Detect which cell encompasses the target text, then output its (x, y) center coordinate. 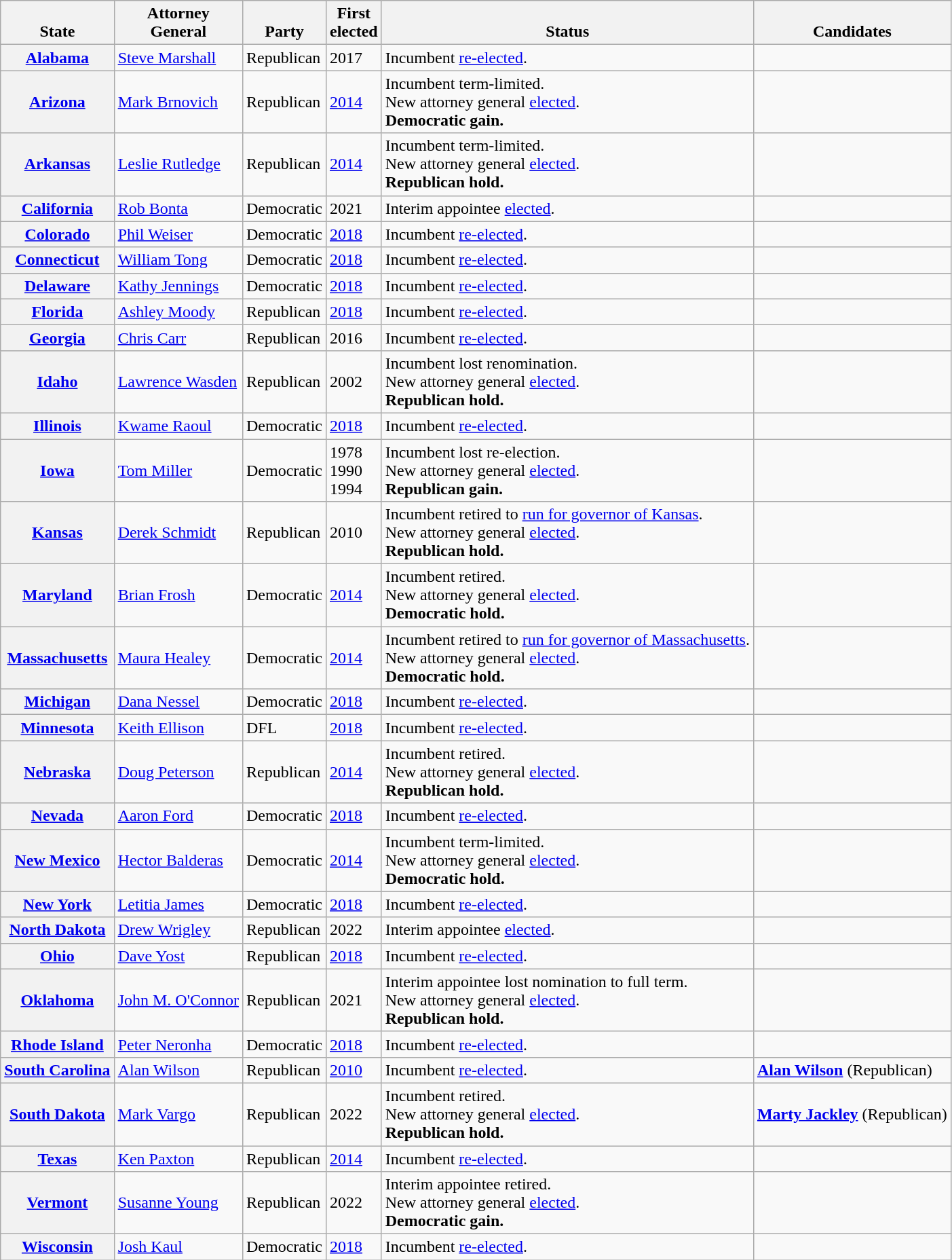
Susanne Young (178, 1203)
Massachusetts (57, 658)
Lawrence Wasden (178, 382)
Brian Frosh (178, 595)
Peter Neronha (178, 1044)
Phil Weiser (178, 234)
Aaron Ford (178, 816)
Kansas (57, 533)
Iowa (57, 470)
Nebraska (57, 772)
Josh Kaul (178, 1247)
Alan Wilson (178, 1070)
Incumbent term-limited.New attorney general elected.Democratic gain. (567, 102)
Tom Miller (178, 470)
Mark Vargo (178, 1114)
19781990 1994 (354, 470)
Nevada (57, 816)
Candidates (852, 23)
New York (57, 904)
Party (284, 23)
Alabama (57, 58)
Minnesota (57, 728)
Delaware (57, 286)
South Dakota (57, 1114)
2016 (354, 337)
Kathy Jennings (178, 286)
Oklahoma (57, 1000)
Mark Brnovich (178, 102)
State (57, 23)
AttorneyGeneral (178, 23)
Incumbent term-limited.New attorney general elected.Democratic hold. (567, 860)
Arizona (57, 102)
Incumbent retired to run for governor of Kansas.New attorney general elected.Republican hold. (567, 533)
Incumbent retired.New attorney general elected.Democratic hold. (567, 595)
Arkansas (57, 164)
John M. O'Connor (178, 1000)
DFL (284, 728)
Incumbent lost re-election.New attorney general elected.Republican gain. (567, 470)
Alan Wilson (Republican) (852, 1070)
Wisconsin (57, 1247)
Connecticut (57, 260)
Colorado (57, 234)
South Carolina (57, 1070)
Rob Bonta (178, 208)
Interim appointee retired.New attorney general elected.Democratic gain. (567, 1203)
Vermont (57, 1203)
Drew Wrigley (178, 930)
Status (567, 23)
Incumbent retired to run for governor of Massachusetts.New attorney general elected.Democratic hold. (567, 658)
Ken Paxton (178, 1159)
Leslie Rutledge (178, 164)
Letitia James (178, 904)
Chris Carr (178, 337)
Ohio (57, 956)
Kwame Raoul (178, 426)
2002 (354, 382)
Keith Ellison (178, 728)
Steve Marshall (178, 58)
Idaho (57, 382)
Georgia (57, 337)
Rhode Island (57, 1044)
Marty Jackley (Republican) (852, 1114)
William Tong (178, 260)
Firstelected (354, 23)
New Mexico (57, 860)
Florida (57, 312)
Illinois (57, 426)
Interim appointee lost nomination to full term.New attorney general elected.Republican hold. (567, 1000)
Dave Yost (178, 956)
Michigan (57, 702)
Maryland (57, 595)
Derek Schmidt (178, 533)
Dana Nessel (178, 702)
Incumbent lost renomination.New attorney general elected.Republican hold. (567, 382)
Hector Balderas (178, 860)
Incumbent term-limited.New attorney general elected.Republican hold. (567, 164)
2017 (354, 58)
Doug Peterson (178, 772)
Maura Healey (178, 658)
California (57, 208)
North Dakota (57, 930)
Texas (57, 1159)
Ashley Moody (178, 312)
